Provide the [X, Y] coordinate of the cell's center where the given text is located.  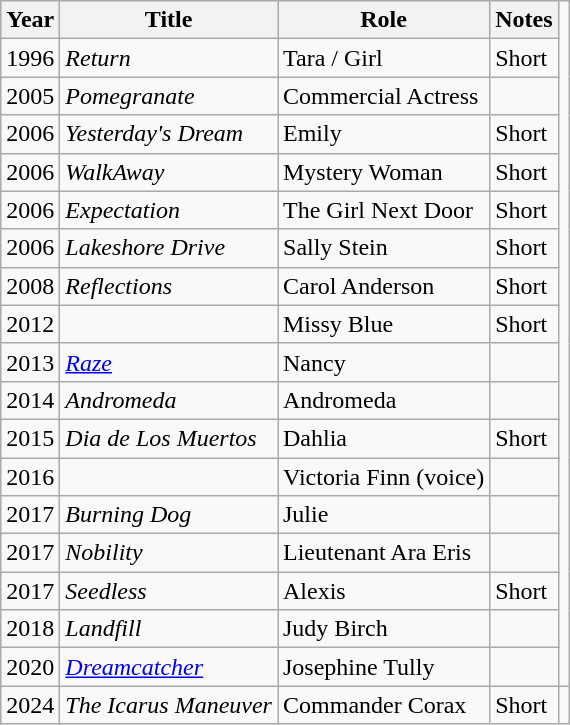
2018 [30, 629]
Expectation [169, 210]
2013 [30, 362]
Reflections [169, 286]
Sally Stein [384, 248]
Return [169, 58]
2016 [30, 477]
Dia de Los Muertos [169, 438]
2014 [30, 400]
Dreamcatcher [169, 667]
Carol Anderson [384, 286]
2008 [30, 286]
Seedless [169, 591]
Missy Blue [384, 324]
Role [384, 20]
Julie [384, 515]
Nancy [384, 362]
Yesterday's Dream [169, 134]
WalkAway [169, 172]
Josephine Tully [384, 667]
Year [30, 20]
Mystery Woman [384, 172]
Lieutenant Ara Eris [384, 553]
2012 [30, 324]
The Girl Next Door [384, 210]
1996 [30, 58]
Nobility [169, 553]
Dahlia [384, 438]
2005 [30, 96]
Raze [169, 362]
Burning Dog [169, 515]
Tara / Girl [384, 58]
Commercial Actress [384, 96]
The Icarus Maneuver [169, 705]
Judy Birch [384, 629]
Emily [384, 134]
2024 [30, 705]
Landfill [169, 629]
Notes [524, 20]
Pomegranate [169, 96]
Commander Corax [384, 705]
Title [169, 20]
2020 [30, 667]
Alexis [384, 591]
2015 [30, 438]
Victoria Finn (voice) [384, 477]
Lakeshore Drive [169, 248]
